Provide the [x, y] coordinate of the cell's center where the given text is located.  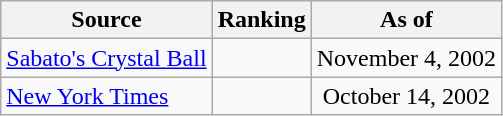
November 4, 2002 [406, 58]
Source [106, 20]
Sabato's Crystal Ball [106, 58]
New York Times [106, 96]
Ranking [262, 20]
October 14, 2002 [406, 96]
As of [406, 20]
